Find where the given text appears and provide that cell's center as (X, Y) coordinate. 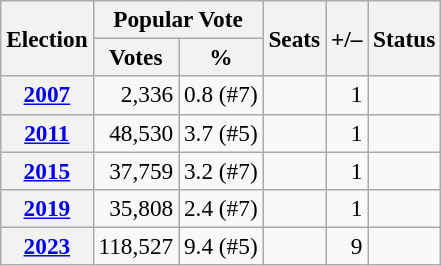
2007 (47, 95)
Seats (294, 38)
2023 (47, 246)
Popular Vote (178, 19)
2,336 (136, 95)
3.2 (#7) (221, 170)
% (221, 57)
0.8 (#7) (221, 95)
48,530 (136, 133)
+/– (347, 38)
Election (47, 38)
2.4 (#7) (221, 208)
9.4 (#5) (221, 246)
Votes (136, 57)
2015 (47, 170)
35,808 (136, 208)
37,759 (136, 170)
3.7 (#5) (221, 133)
9 (347, 246)
2011 (47, 133)
Status (404, 38)
118,527 (136, 246)
2019 (47, 208)
